Scan for the cell matching the given text and deliver its [X, Y] coordinate at center. 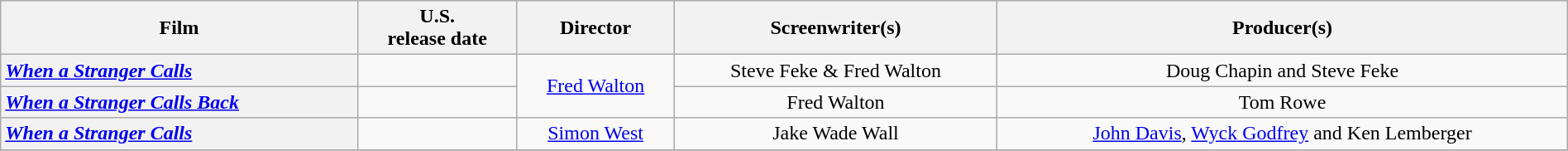
Steve Feke & Fred Walton [835, 71]
Film [179, 28]
Director [595, 28]
Screenwriter(s) [835, 28]
John Davis, Wyck Godfrey and Ken Lemberger [1282, 134]
Doug Chapin and Steve Feke [1282, 71]
U.S. release date [437, 28]
Producer(s) [1282, 28]
Simon West [595, 134]
Jake Wade Wall [835, 134]
Tom Rowe [1282, 102]
When a Stranger Calls Back [179, 102]
